Locate the cell with the specified text and output its [X, Y] center coordinate. 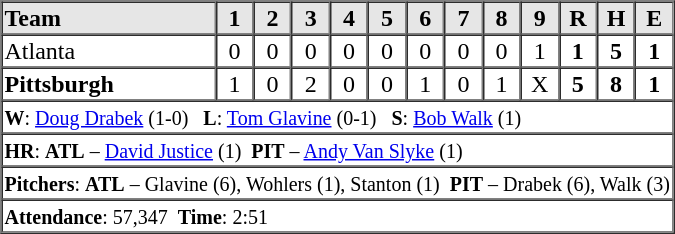
7 [463, 18]
X [540, 84]
3 [311, 18]
Attendance: 57,347 Time: 2:51 [338, 216]
6 [425, 18]
W: Doug Drabek (1-0) L: Tom Glavine (0-1) S: Bob Walk (1) [338, 116]
Atlanta [109, 50]
9 [540, 18]
Team [109, 18]
R [578, 18]
4 [349, 18]
Pitchers: ATL – Glavine (6), Wohlers (1), Stanton (1) PIT – Drabek (6), Walk (3) [338, 182]
H [616, 18]
HR: ATL – David Justice (1) PIT – Andy Van Slyke (1) [338, 150]
Pittsburgh [109, 84]
E [654, 18]
